Locate the cell with the specified text and output its [X, Y] center coordinate. 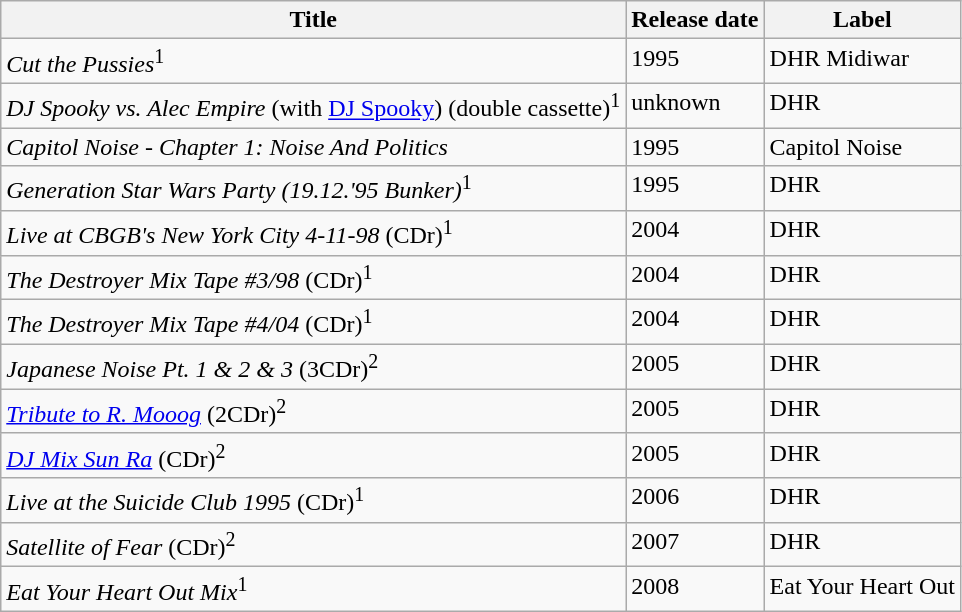
Label [862, 20]
Title [314, 20]
Satellite of Fear (CDr)2 [314, 544]
Capitol Noise - Chapter 1: Noise And Politics [314, 147]
The Destroyer Mix Tape #4/04 (CDr)1 [314, 322]
Eat Your Heart Out [862, 590]
DHR Midiwar [862, 62]
Live at the Suicide Club 1995 (CDr)1 [314, 500]
Eat Your Heart Out Mix1 [314, 590]
Generation Star Wars Party (19.12.'95 Bunker)1 [314, 188]
Japanese Noise Pt. 1 & 2 & 3 (3CDr)2 [314, 366]
The Destroyer Mix Tape #3/98 (CDr)1 [314, 278]
DJ Spooky vs. Alec Empire (with DJ Spooky) (double cassette)1 [314, 106]
unknown [695, 106]
Cut the Pussies1 [314, 62]
2008 [695, 590]
DJ Mix Sun Ra (CDr)2 [314, 456]
2006 [695, 500]
Release date [695, 20]
Tribute to R. Mooog (2CDr)2 [314, 412]
Live at CBGB's New York City 4-11-98 (CDr)1 [314, 234]
2007 [695, 544]
Capitol Noise [862, 147]
